Scan for the cell matching the given text and deliver its [X, Y] coordinate at center. 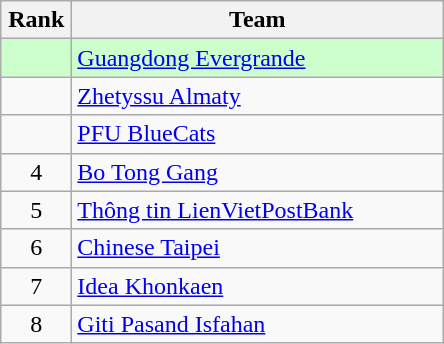
4 [36, 172]
Guangdong Evergrande [258, 58]
Idea Khonkaen [258, 286]
6 [36, 248]
Rank [36, 20]
Team [258, 20]
Bo Tong Gang [258, 172]
Chinese Taipei [258, 248]
8 [36, 324]
PFU BlueCats [258, 134]
Zhetyssu Almaty [258, 96]
Giti Pasand Isfahan [258, 324]
7 [36, 286]
Thông tin LienVietPostBank [258, 210]
5 [36, 210]
